Find where the given text appears and provide that cell's center as (x, y) coordinate. 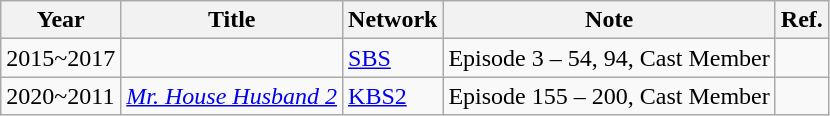
SBS (393, 58)
Ref. (802, 20)
KBS2 (393, 96)
Episode 155 – 200, Cast Member (609, 96)
Title (232, 20)
2020~2011 (61, 96)
Mr. House Husband 2 (232, 96)
2015~2017 (61, 58)
Year (61, 20)
Note (609, 20)
Episode 3 – 54, 94, Cast Member (609, 58)
Network (393, 20)
